Search for the cell housing the specified text and yield its [X, Y] center coordinate. 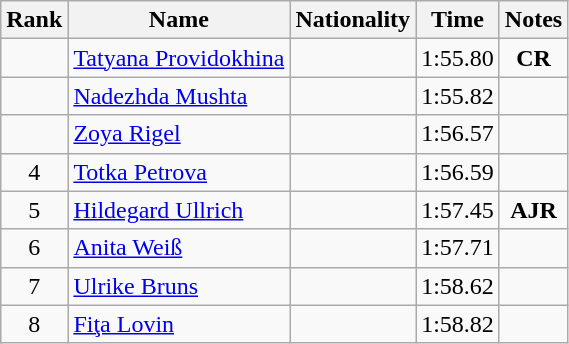
Fiţa Lovin [179, 324]
Anita Weiß [179, 248]
1:57.45 [458, 210]
1:56.57 [458, 134]
8 [34, 324]
1:57.71 [458, 248]
1:56.59 [458, 172]
Tatyana Providokhina [179, 58]
1:55.82 [458, 96]
Zoya Rigel [179, 134]
7 [34, 286]
1:58.82 [458, 324]
Rank [34, 20]
Hildegard Ullrich [179, 210]
1:55.80 [458, 58]
6 [34, 248]
Time [458, 20]
Totka Petrova [179, 172]
1:58.62 [458, 286]
Nadezhda Mushta [179, 96]
Name [179, 20]
Ulrike Bruns [179, 286]
AJR [533, 210]
Nationality [353, 20]
Notes [533, 20]
CR [533, 58]
4 [34, 172]
5 [34, 210]
